Pinpoint the cell where the given text exists, returning its [X, Y] midpoint coordinate. 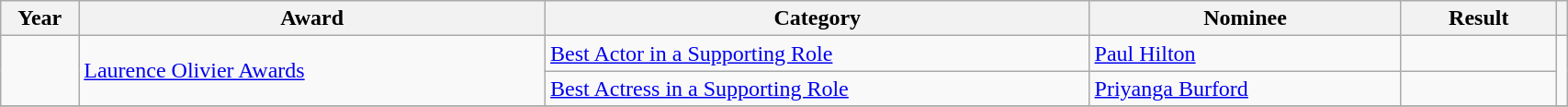
Priyanga Burford [1246, 89]
Best Actress in a Supporting Role [818, 89]
Year [40, 18]
Category [818, 18]
Best Actor in a Supporting Role [818, 53]
Laurence Olivier Awards [312, 71]
Nominee [1246, 18]
Result [1479, 18]
Award [312, 18]
Paul Hilton [1246, 53]
